Scan for the cell matching the given text and deliver its (X, Y) coordinate at center. 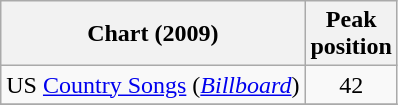
Peakposition (351, 34)
Chart (2009) (153, 34)
42 (351, 85)
US Country Songs (Billboard) (153, 85)
